For the text-containing cell, return its midpoint in (X, Y) coordinate format. 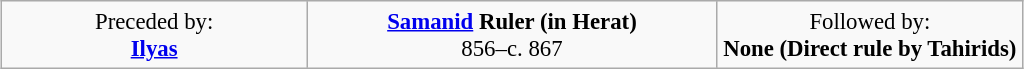
Preceded by:Ilyas (154, 35)
Samanid Ruler (in Herat)856–c. 867 (512, 35)
Followed by:None (Direct rule by Tahirids) (870, 35)
